Output the (x, y) coordinate of the center of the cell containing the given text.  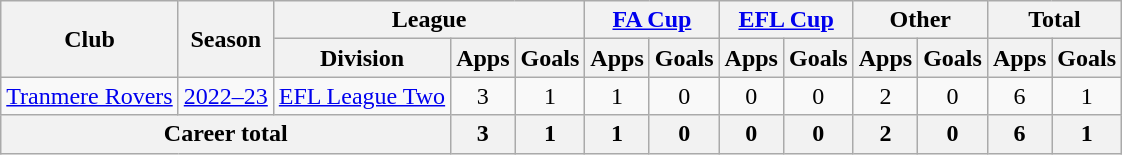
Total (1054, 20)
Other (920, 20)
2022–23 (226, 96)
Season (226, 39)
EFL League Two (362, 96)
Tranmere Rovers (90, 96)
Division (362, 58)
League (429, 20)
FA Cup (652, 20)
Career total (226, 134)
Club (90, 39)
EFL Cup (786, 20)
